Capture the cell that displays the provided text and extract its (X, Y) central coordinate. 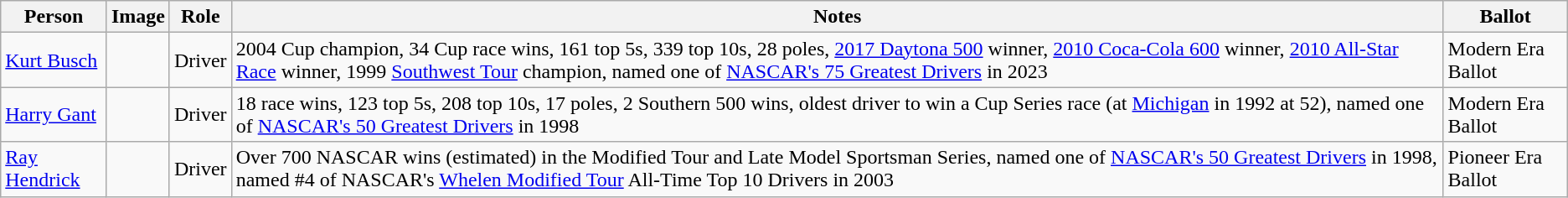
Notes (838, 17)
Image (137, 17)
Kurt Busch (54, 60)
Harry Gant (54, 114)
Ray Hendrick (54, 169)
Person (54, 17)
Pioneer Era Ballot (1505, 169)
Ballot (1505, 17)
Role (200, 17)
